Output the [x, y] coordinate of the center of the cell containing the given text.  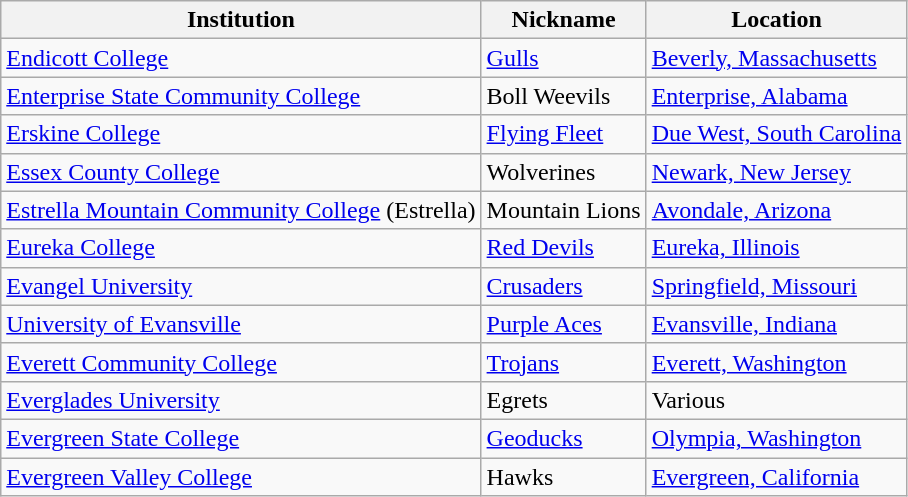
Beverly, Massachusetts [776, 58]
Red Devils [564, 248]
Newark, New Jersey [776, 172]
Everett, Washington [776, 362]
Purple Aces [564, 324]
Evangel University [241, 286]
Eureka College [241, 248]
Evergreen Valley College [241, 477]
Avondale, Arizona [776, 210]
Springfield, Missouri [776, 286]
Mountain Lions [564, 210]
Estrella Mountain Community College (Estrella) [241, 210]
Enterprise, Alabama [776, 96]
Boll Weevils [564, 96]
Nickname [564, 20]
Gulls [564, 58]
Due West, South Carolina [776, 134]
Everett Community College [241, 362]
Endicott College [241, 58]
Egrets [564, 400]
Enterprise State Community College [241, 96]
Erskine College [241, 134]
University of Evansville [241, 324]
Trojans [564, 362]
Various [776, 400]
Olympia, Washington [776, 438]
Evergreen, California [776, 477]
Location [776, 20]
Flying Fleet [564, 134]
Essex County College [241, 172]
Crusaders [564, 286]
Geoducks [564, 438]
Evergreen State College [241, 438]
Hawks [564, 477]
Wolverines [564, 172]
Evansville, Indiana [776, 324]
Everglades University [241, 400]
Institution [241, 20]
Eureka, Illinois [776, 248]
